Output the [X, Y] coordinate of the center of the cell containing the given text.  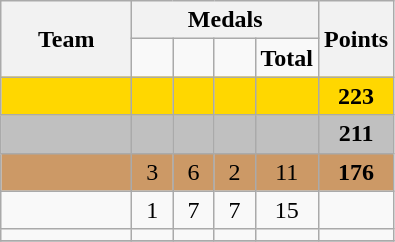
Points [356, 39]
Team [66, 39]
6 [194, 172]
211 [356, 134]
Medals [226, 20]
2 [234, 172]
11 [287, 172]
Total [287, 58]
176 [356, 172]
15 [287, 210]
223 [356, 96]
1 [152, 210]
3 [152, 172]
